Detect which cell encompasses the target text, then output its [X, Y] center coordinate. 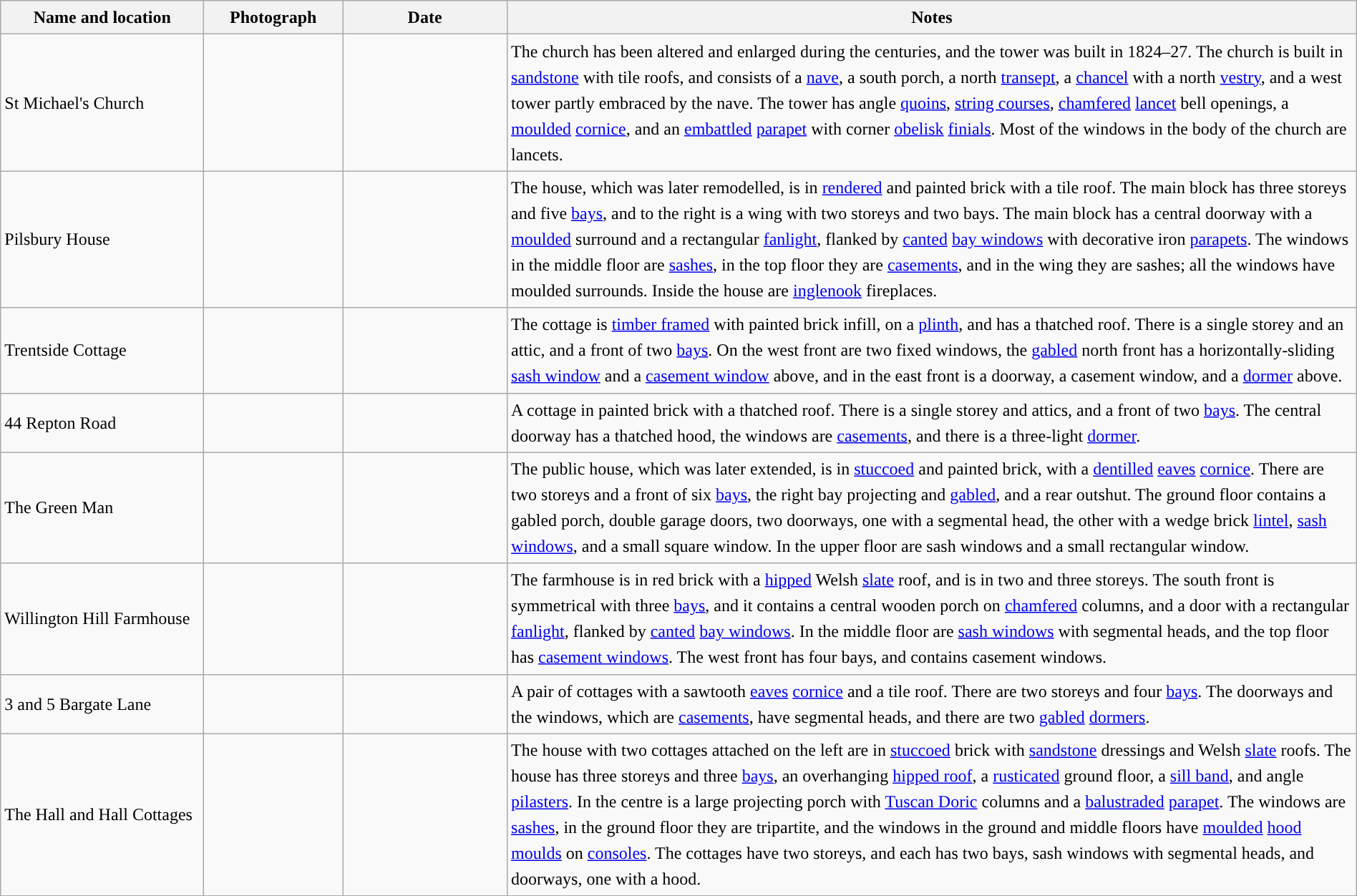
The Hall and Hall Cottages [102, 814]
Date [425, 17]
44 Repton Road [102, 422]
Willington Hill Farmhouse [102, 618]
Trentside Cottage [102, 351]
Notes [932, 17]
Name and location [102, 17]
Pilsbury House [102, 239]
St Michael's Church [102, 103]
The Green Man [102, 508]
Photograph [273, 17]
3 and 5 Bargate Lane [102, 704]
